Find where the given text appears and provide that cell's center as (x, y) coordinate. 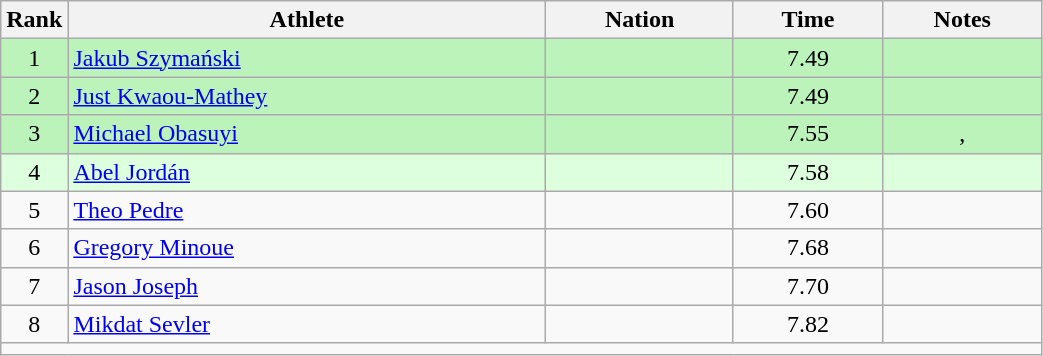
7 (34, 286)
7.82 (808, 324)
4 (34, 172)
Gregory Minoue (307, 248)
, (962, 134)
8 (34, 324)
7.70 (808, 286)
Nation (640, 20)
7.68 (808, 248)
Notes (962, 20)
7.55 (808, 134)
5 (34, 210)
Time (808, 20)
Athlete (307, 20)
Theo Pedre (307, 210)
2 (34, 96)
6 (34, 248)
Jakub Szymański (307, 58)
7.60 (808, 210)
1 (34, 58)
Just Kwaou-Mathey (307, 96)
3 (34, 134)
Michael Obasuyi (307, 134)
Abel Jordán (307, 172)
Jason Joseph (307, 286)
7.58 (808, 172)
Mikdat Sevler (307, 324)
Rank (34, 20)
